Capture the cell that displays the provided text and extract its [X, Y] central coordinate. 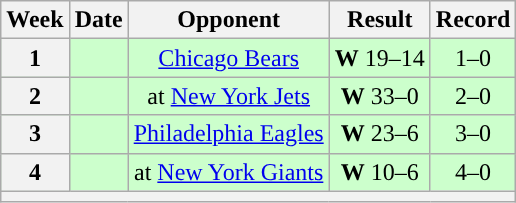
at New York Jets [228, 96]
Opponent [228, 20]
1 [35, 58]
2–0 [473, 96]
Philadelphia Eagles [228, 134]
Record [473, 20]
2 [35, 96]
Week [35, 20]
Chicago Bears [228, 58]
3 [35, 134]
at New York Giants [228, 172]
W 19–14 [380, 58]
1–0 [473, 58]
W 23–6 [380, 134]
3–0 [473, 134]
W 33–0 [380, 96]
W 10–6 [380, 172]
4 [35, 172]
Result [380, 20]
4–0 [473, 172]
Date [98, 20]
